Return the (x, y) coordinate for the center point of the cell that contains the specified text.  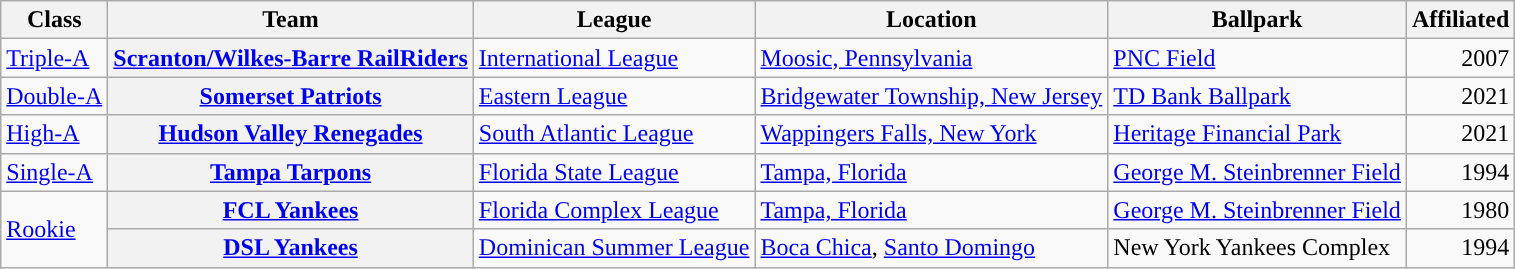
Boca Chica, Santo Domingo (932, 248)
FCL Yankees (291, 210)
Double-A (54, 96)
Class (54, 20)
TD Bank Ballpark (1258, 96)
Florida Complex League (614, 210)
Somerset Patriots (291, 96)
Bridgewater Township, New Jersey (932, 96)
Heritage Financial Park (1258, 134)
New York Yankees Complex (1258, 248)
Hudson Valley Renegades (291, 134)
Ballpark (1258, 20)
Rookie (54, 229)
DSL Yankees (291, 248)
High-A (54, 134)
International League (614, 58)
PNC Field (1258, 58)
Scranton/Wilkes-Barre RailRiders (291, 58)
Florida State League (614, 172)
Tampa Tarpons (291, 172)
Wappingers Falls, New York (932, 134)
Triple-A (54, 58)
Dominican Summer League (614, 248)
South Atlantic League (614, 134)
League (614, 20)
Eastern League (614, 96)
Moosic, Pennsylvania (932, 58)
1980 (1460, 210)
Affiliated (1460, 20)
Location (932, 20)
Team (291, 20)
Single-A (54, 172)
2007 (1460, 58)
